Detect which cell encompasses the target text, then output its (x, y) center coordinate. 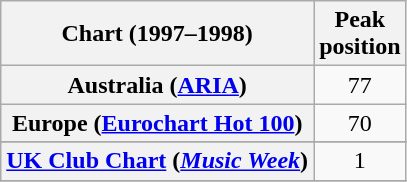
Chart (1997–1998) (158, 34)
Australia (ARIA) (158, 85)
1 (360, 161)
Europe (Eurochart Hot 100) (158, 123)
Peakposition (360, 34)
70 (360, 123)
77 (360, 85)
UK Club Chart (Music Week) (158, 161)
